From the cell containing the given text, extract its center point as (x, y) coordinate. 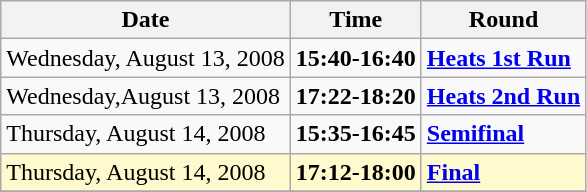
Semifinal (503, 134)
Wednesday,August 13, 2008 (146, 96)
15:40-16:40 (356, 58)
Date (146, 20)
17:12-18:00 (356, 172)
15:35-16:45 (356, 134)
Wednesday, August 13, 2008 (146, 58)
Heats 2nd Run (503, 96)
Time (356, 20)
Final (503, 172)
17:22-18:20 (356, 96)
Round (503, 20)
Heats 1st Run (503, 58)
